Pinpoint the cell where the given text exists, returning its (x, y) midpoint coordinate. 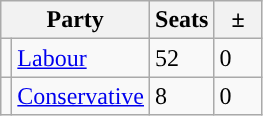
Labour (81, 58)
8 (182, 96)
Seats (182, 20)
Conservative (81, 96)
Party (76, 20)
± (238, 20)
52 (182, 58)
